Find where the given text appears and provide that cell's center as [X, Y] coordinate. 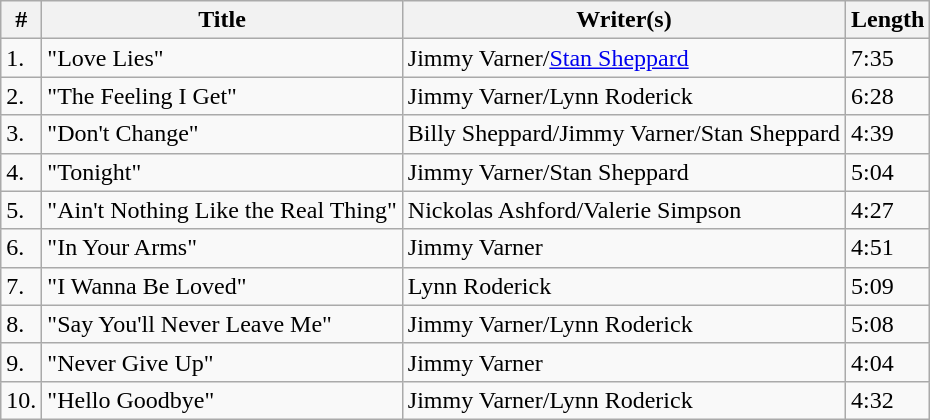
4:32 [888, 400]
9. [22, 362]
Title [222, 20]
"Love Lies" [222, 58]
5:08 [888, 324]
7:35 [888, 58]
5:09 [888, 286]
1. [22, 58]
Nickolas Ashford/Valerie Simpson [624, 210]
"Ain't Nothing Like the Real Thing" [222, 210]
6. [22, 248]
5. [22, 210]
2. [22, 96]
"Tonight" [222, 172]
"In Your Arms" [222, 248]
6:28 [888, 96]
4:51 [888, 248]
4. [22, 172]
Lynn Roderick [624, 286]
4:27 [888, 210]
"Say You'll Never Leave Me" [222, 324]
7. [22, 286]
"Hello Goodbye" [222, 400]
Billy Sheppard/Jimmy Varner/Stan Sheppard [624, 134]
"Don't Change" [222, 134]
5:04 [888, 172]
"Never Give Up" [222, 362]
8. [22, 324]
# [22, 20]
Length [888, 20]
"The Feeling I Get" [222, 96]
4:39 [888, 134]
4:04 [888, 362]
3. [22, 134]
"I Wanna Be Loved" [222, 286]
Writer(s) [624, 20]
10. [22, 400]
